Output the [x, y] coordinate of the center of the cell containing the given text.  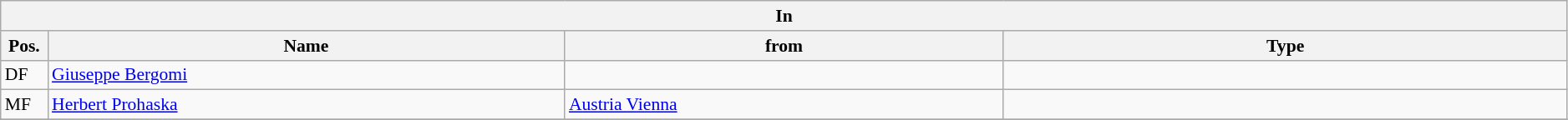
Austria Vienna [784, 105]
Name [306, 46]
Herbert Prohaska [306, 105]
from [784, 46]
In [784, 16]
MF [24, 105]
DF [24, 75]
Pos. [24, 46]
Giuseppe Bergomi [306, 75]
Type [1285, 46]
